Provide the [x, y] coordinate of the cell's center where the given text is located.  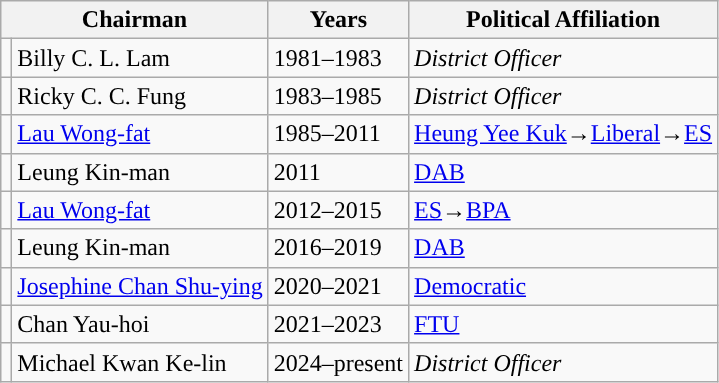
ES→BPA [564, 210]
Chairman [134, 20]
Chan Yau-hoi [140, 324]
1983–1985 [338, 96]
1981–1983 [338, 58]
Michael Kwan Ke-lin [140, 362]
Ricky C. C. Fung [140, 96]
2016–2019 [338, 248]
Years [338, 20]
Heung Yee Kuk→Liberal→ES [564, 134]
2012–2015 [338, 210]
1985–2011 [338, 134]
Political Affiliation [564, 20]
FTU [564, 324]
2024–present [338, 362]
2021–2023 [338, 324]
2011 [338, 172]
Billy C. L. Lam [140, 58]
Josephine Chan Shu-ying [140, 286]
Democratic [564, 286]
2020–2021 [338, 286]
